Detect which cell encompasses the target text, then output its [x, y] center coordinate. 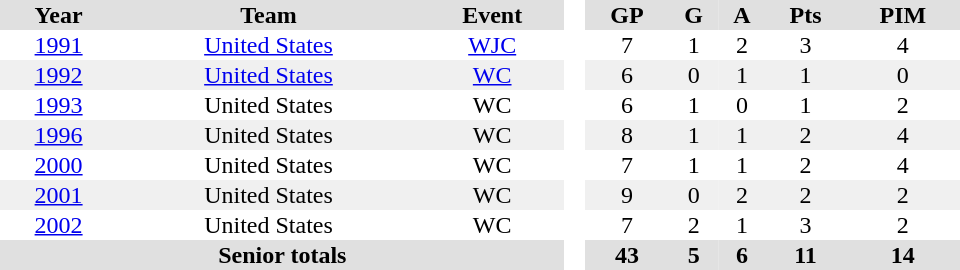
1996 [58, 135]
14 [903, 255]
A [742, 15]
5 [694, 255]
2000 [58, 165]
1992 [58, 75]
9 [626, 195]
1991 [58, 45]
PIM [903, 15]
2002 [58, 225]
8 [626, 135]
1993 [58, 105]
G [694, 15]
11 [805, 255]
2001 [58, 195]
WJC [492, 45]
Pts [805, 15]
Team [268, 15]
Year [58, 15]
Event [492, 15]
43 [626, 255]
GP [626, 15]
Senior totals [282, 255]
